Detect which cell encompasses the target text, then output its [X, Y] center coordinate. 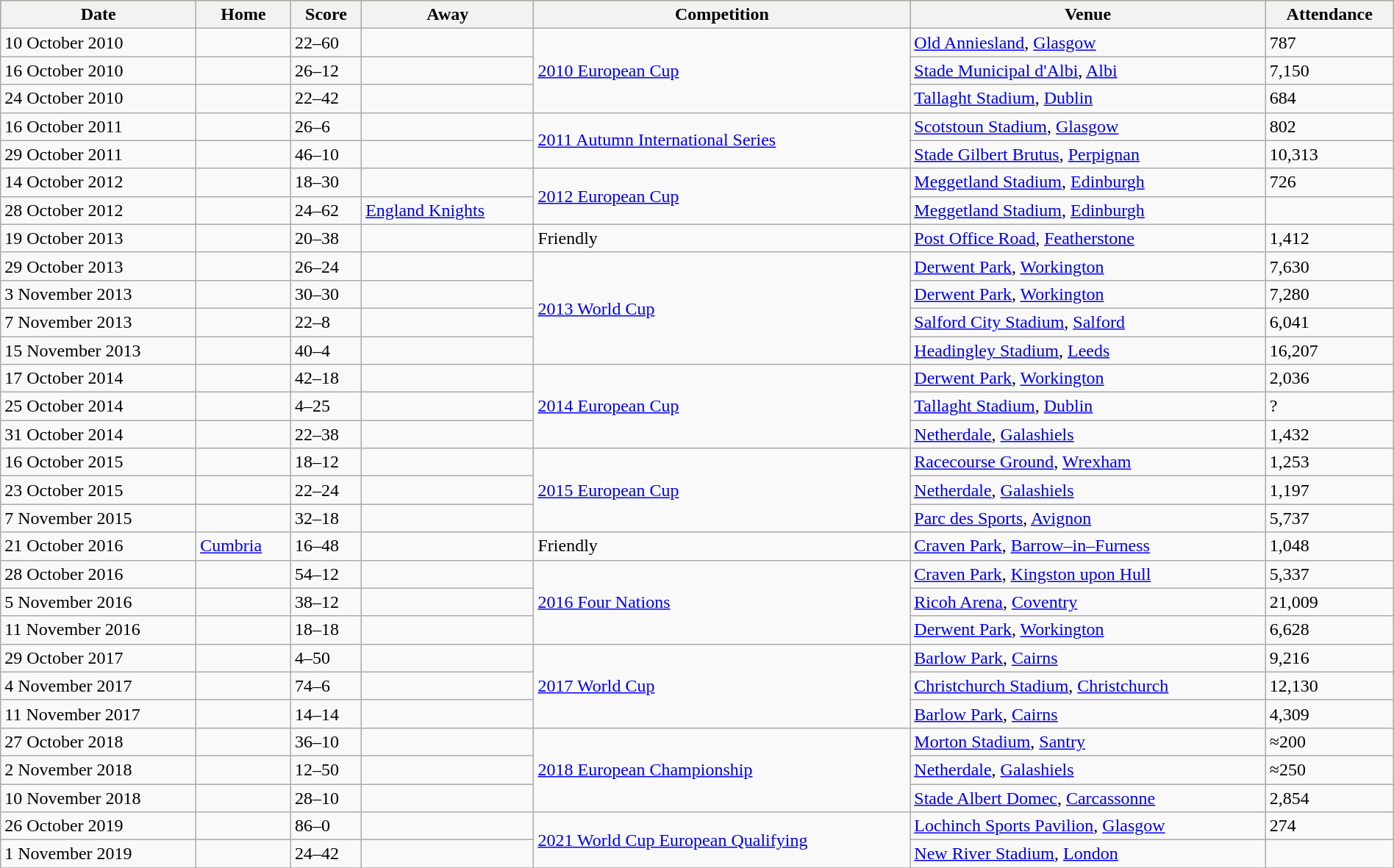
2021 World Cup European Qualifying [722, 840]
29 October 2011 [99, 154]
12,130 [1329, 686]
274 [1329, 826]
7,280 [1329, 294]
7,150 [1329, 71]
10 October 2010 [99, 43]
New River Stadium, London [1088, 854]
Salford City Stadium, Salford [1088, 322]
Attendance [1329, 15]
23 October 2015 [99, 490]
28–10 [326, 797]
10 November 2018 [99, 797]
Ricoh Arena, Coventry [1088, 602]
6,628 [1329, 630]
Competition [722, 15]
27 October 2018 [99, 742]
2012 European Cup [722, 196]
11 November 2016 [99, 630]
3 November 2013 [99, 294]
2015 European Cup [722, 490]
Date [99, 15]
31 October 2014 [99, 434]
Christchurch Stadium, Christchurch [1088, 686]
24–42 [326, 854]
1,253 [1329, 462]
Stade Municipal d'Albi, Albi [1088, 71]
40–4 [326, 351]
16,207 [1329, 351]
19 October 2013 [99, 238]
24 October 2010 [99, 98]
Parc des Sports, Avignon [1088, 518]
18–30 [326, 182]
1 November 2019 [99, 854]
1,432 [1329, 434]
26–24 [326, 266]
5 November 2016 [99, 602]
Cumbria [244, 546]
4 November 2017 [99, 686]
16 October 2015 [99, 462]
26–6 [326, 126]
Racecourse Ground, Wrexham [1088, 462]
Scotstoun Stadium, Glasgow [1088, 126]
684 [1329, 98]
54–12 [326, 574]
6,041 [1329, 322]
16 October 2011 [99, 126]
16 October 2010 [99, 71]
Old Anniesland, Glasgow [1088, 43]
4,309 [1329, 714]
787 [1329, 43]
Home [244, 15]
22–8 [326, 322]
14 October 2012 [99, 182]
7 November 2013 [99, 322]
29 October 2017 [99, 658]
86–0 [326, 826]
11 November 2017 [99, 714]
22–60 [326, 43]
≈250 [1329, 770]
28 October 2012 [99, 210]
2018 European Championship [722, 770]
≈200 [1329, 742]
802 [1329, 126]
England Knights [448, 210]
Craven Park, Kingston upon Hull [1088, 574]
21 October 2016 [99, 546]
15 November 2013 [99, 351]
2013 World Cup [722, 308]
2010 European Cup [722, 71]
20–38 [326, 238]
10,313 [1329, 154]
Away [448, 15]
1,412 [1329, 238]
9,216 [1329, 658]
1,048 [1329, 546]
26 October 2019 [99, 826]
30–30 [326, 294]
Craven Park, Barrow–in–Furness [1088, 546]
22–42 [326, 98]
2014 European Cup [722, 406]
Headingley Stadium, Leeds [1088, 351]
22–38 [326, 434]
2 November 2018 [99, 770]
36–10 [326, 742]
17 October 2014 [99, 379]
Morton Stadium, Santry [1088, 742]
726 [1329, 182]
2,854 [1329, 797]
Post Office Road, Featherstone [1088, 238]
2016 Four Nations [722, 602]
29 October 2013 [99, 266]
Stade Albert Domec, Carcassonne [1088, 797]
74–6 [326, 686]
32–18 [326, 518]
2011 Autumn International Series [722, 140]
7 November 2015 [99, 518]
38–12 [326, 602]
5,337 [1329, 574]
18–12 [326, 462]
4–50 [326, 658]
7,630 [1329, 266]
22–24 [326, 490]
25 October 2014 [99, 406]
? [1329, 406]
28 October 2016 [99, 574]
24–62 [326, 210]
Lochinch Sports Pavilion, Glasgow [1088, 826]
16–48 [326, 546]
12–50 [326, 770]
46–10 [326, 154]
26–12 [326, 71]
21,009 [1329, 602]
1,197 [1329, 490]
4–25 [326, 406]
42–18 [326, 379]
Venue [1088, 15]
2,036 [1329, 379]
2017 World Cup [722, 686]
Score [326, 15]
5,737 [1329, 518]
14–14 [326, 714]
Stade Gilbert Brutus, Perpignan [1088, 154]
18–18 [326, 630]
